Determine the [X, Y] coordinate at the center of the cell enclosing the given text.  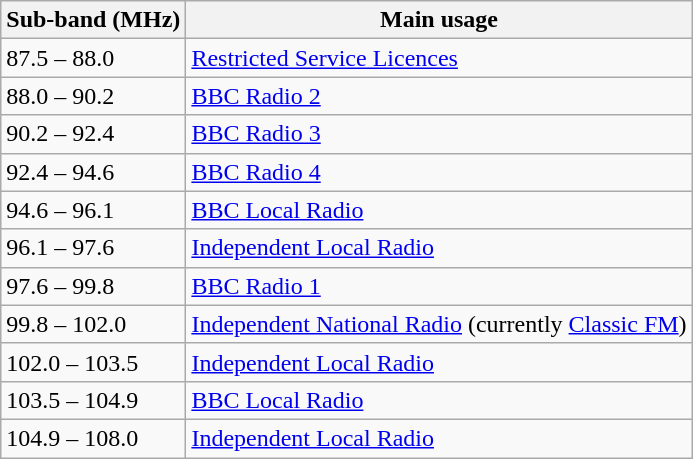
90.2 – 92.4 [94, 134]
Sub-band (MHz) [94, 20]
BBC Radio 3 [439, 134]
Independent National Radio (currently Classic FM) [439, 324]
99.8 – 102.0 [94, 324]
BBC Radio 4 [439, 172]
88.0 – 90.2 [94, 96]
102.0 – 103.5 [94, 362]
Restricted Service Licences [439, 58]
BBC Radio 2 [439, 96]
96.1 – 97.6 [94, 248]
BBC Radio 1 [439, 286]
94.6 – 96.1 [94, 210]
103.5 – 104.9 [94, 400]
92.4 – 94.6 [94, 172]
Main usage [439, 20]
104.9 – 108.0 [94, 438]
97.6 – 99.8 [94, 286]
87.5 – 88.0 [94, 58]
